Output the (X, Y) coordinate of the center of the cell containing the given text.  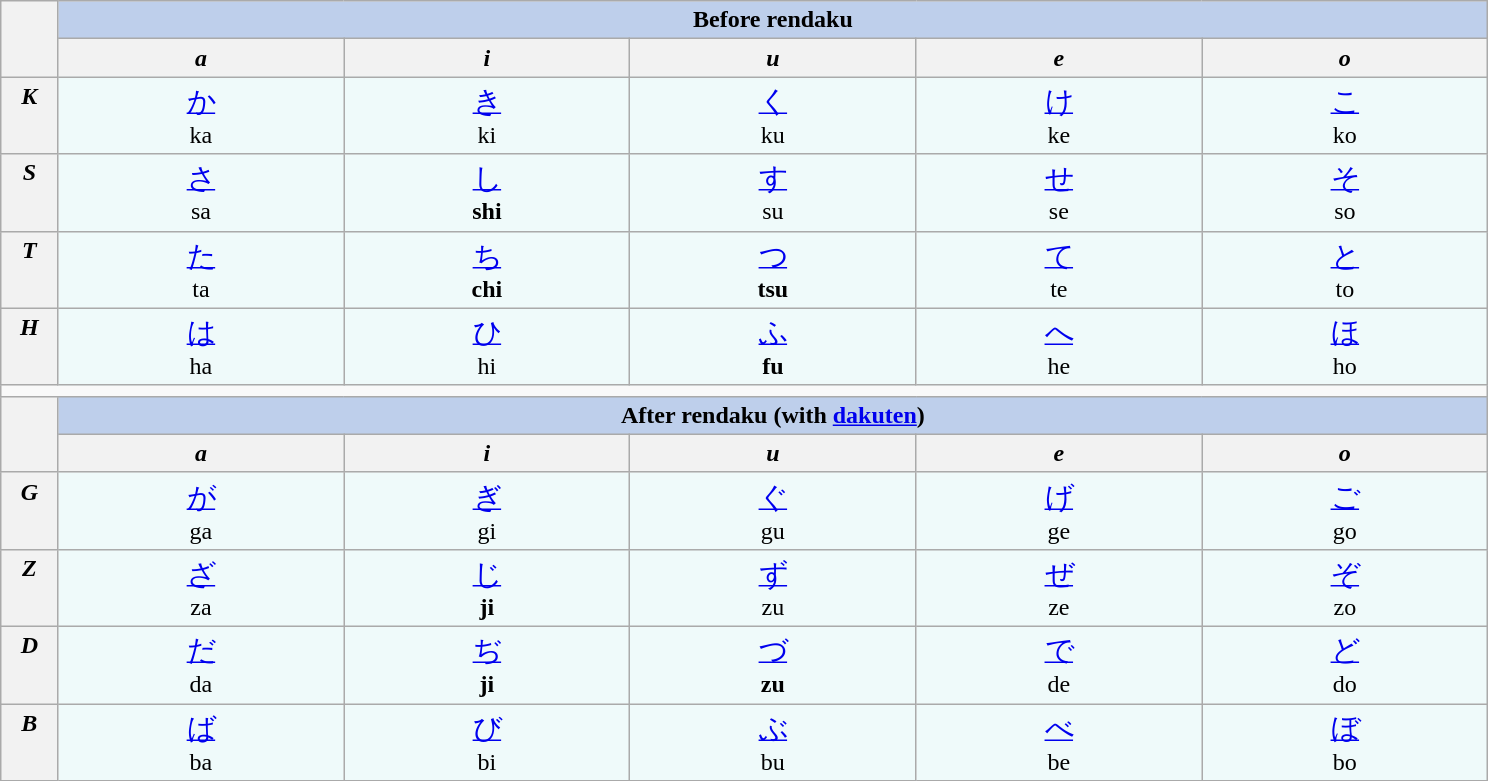
か ka (201, 116)
だ da (201, 664)
Z (30, 588)
Before rendaku (773, 20)
き ki (487, 116)
し shi (487, 192)
ふ fu (773, 346)
ぐ gu (773, 510)
は ha (201, 346)
After rendaku (with dakuten) (773, 415)
ち chi (487, 270)
づ zu (773, 664)
ぶ bu (773, 742)
ど do (1345, 664)
く ku (773, 116)
ひ hi (487, 346)
こ ko (1345, 116)
B (30, 742)
で de (1059, 664)
ぜ ze (1059, 588)
ぎ gi (487, 510)
さ sa (201, 192)
G (30, 510)
た ta (201, 270)
K (30, 116)
て te (1059, 270)
す su (773, 192)
べ be (1059, 742)
H (30, 346)
け ke (1059, 116)
ざ za (201, 588)
そ so (1345, 192)
と to (1345, 270)
ほ ho (1345, 346)
つ tsu (773, 270)
ぼ bo (1345, 742)
S (30, 192)
ぞ zo (1345, 588)
へ he (1059, 346)
せ se (1059, 192)
び bi (487, 742)
ご go (1345, 510)
ば ba (201, 742)
ず zu (773, 588)
ぢ ji (487, 664)
T (30, 270)
D (30, 664)
が ga (201, 510)
げ ge (1059, 510)
じ ji (487, 588)
